Determine the (X, Y) coordinate at the center of the cell enclosing the given text.  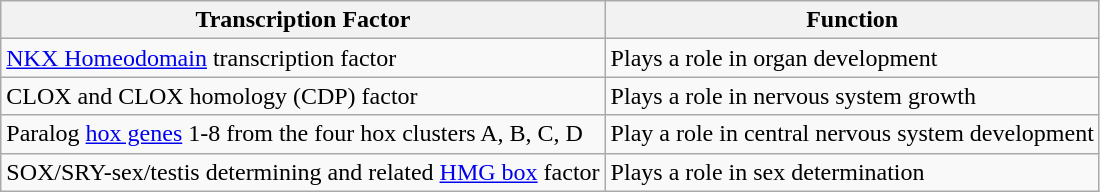
Paralog hox genes 1-8 from the four hox clusters A, B, C, D (303, 134)
Function (852, 20)
Transcription Factor (303, 20)
Plays a role in sex determination (852, 172)
Plays a role in nervous system growth (852, 96)
SOX/SRY-sex/testis determining and related HMG box factor (303, 172)
Play a role in central nervous system development (852, 134)
NKX Homeodomain transcription factor (303, 58)
Plays a role in organ development (852, 58)
CLOX and CLOX homology (CDP) factor (303, 96)
